Detect which cell encompasses the target text, then output its (x, y) center coordinate. 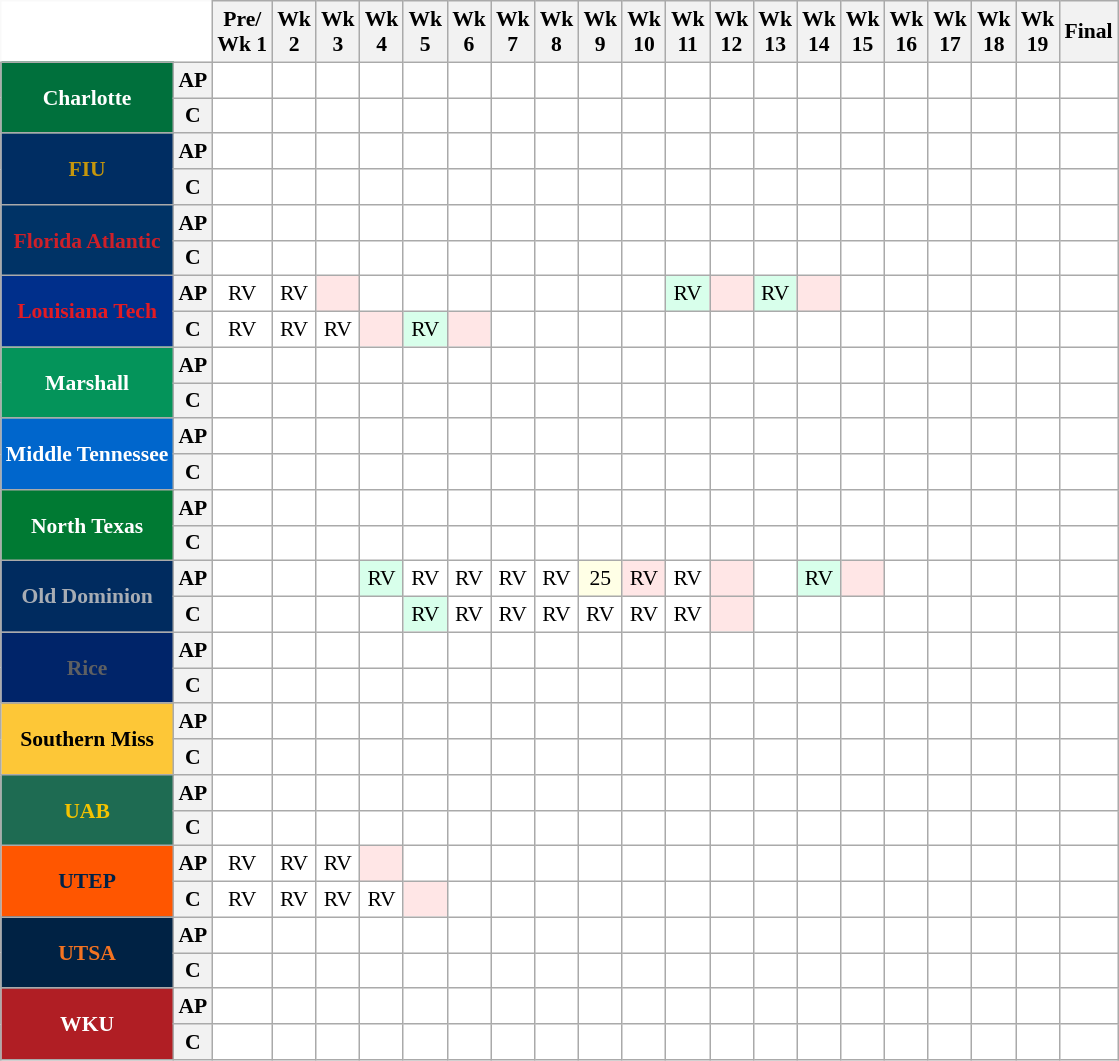
Wk15 (863, 32)
Wk8 (557, 32)
25 (600, 579)
UTEP (88, 882)
Wk11 (688, 32)
Wk12 (732, 32)
Wk9 (600, 32)
UTSA (88, 952)
Final (1088, 32)
Charlotte (88, 98)
Wk16 (906, 32)
Pre/Wk 1 (242, 32)
UAB (88, 810)
Wk18 (994, 32)
Louisiana Tech (88, 312)
Old Dominion (88, 596)
Wk17 (950, 32)
Wk6 (469, 32)
FIU (88, 170)
North Texas (88, 526)
Rice (88, 668)
Wk3 (338, 32)
Southern Miss (88, 740)
Wk4 (382, 32)
Middle Tennessee (88, 454)
Wk14 (819, 32)
Wk10 (644, 32)
Wk7 (513, 32)
Marshall (88, 382)
Wk5 (425, 32)
Wk2 (294, 32)
Wk13 (775, 32)
Wk19 (1038, 32)
Florida Atlantic (88, 240)
WKU (88, 1024)
